Find where the given text appears and provide that cell's center as (x, y) coordinate. 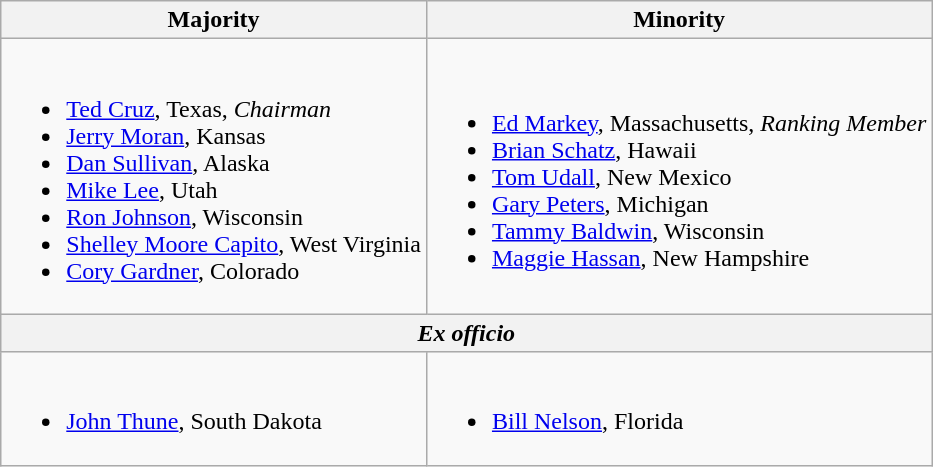
Minority (678, 20)
Majority (214, 20)
Ex officio (466, 333)
Bill Nelson, Florida (678, 408)
John Thune, South Dakota (214, 408)
